Find where the given text appears and provide that cell's center as [x, y] coordinate. 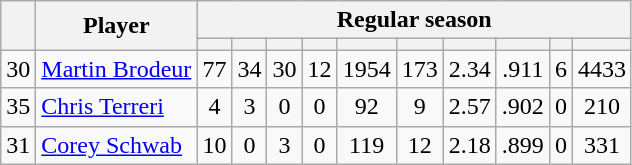
34 [250, 69]
10 [214, 145]
1954 [366, 69]
Chris Terreri [116, 107]
.899 [522, 145]
Player [116, 26]
331 [602, 145]
31 [18, 145]
119 [366, 145]
.902 [522, 107]
9 [420, 107]
92 [366, 107]
2.57 [470, 107]
77 [214, 69]
210 [602, 107]
35 [18, 107]
Regular season [414, 20]
2.18 [470, 145]
.911 [522, 69]
173 [420, 69]
Corey Schwab [116, 145]
2.34 [470, 69]
4 [214, 107]
6 [560, 69]
4433 [602, 69]
Martin Brodeur [116, 69]
